Extract the (X, Y) coordinate from the center of the cell holding the provided text.  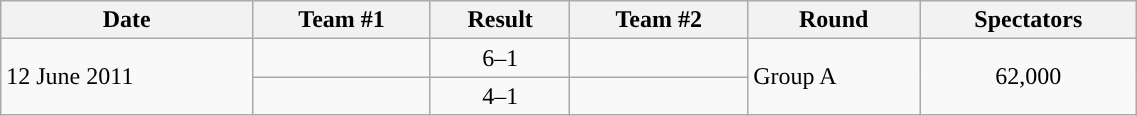
62,000 (1028, 77)
Result (500, 20)
Spectators (1028, 20)
Group A (834, 77)
4–1 (500, 96)
Round (834, 20)
Date (127, 20)
12 June 2011 (127, 77)
Team #1 (342, 20)
Team #2 (659, 20)
6–1 (500, 58)
